Locate the cell with the specified text and output its (x, y) center coordinate. 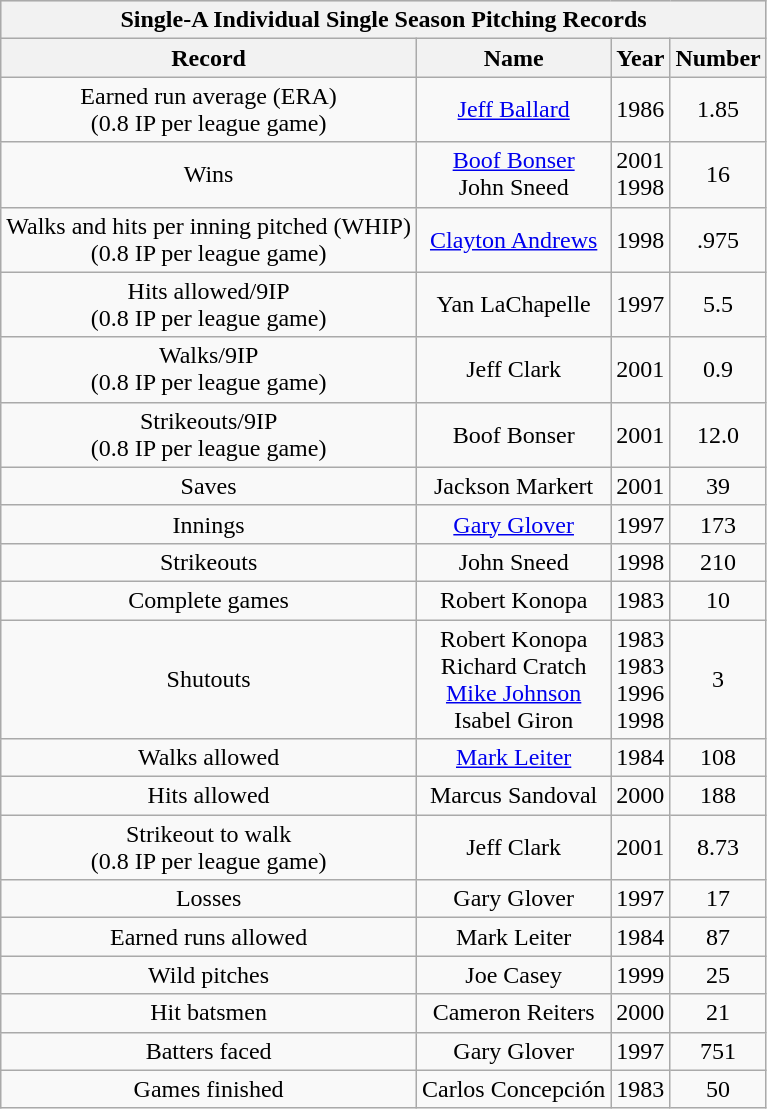
3 (718, 680)
1983 1983 1996 1998 (640, 680)
Walks allowed (209, 758)
39 (718, 486)
2001 1998 (640, 174)
188 (718, 796)
Strikeout to walk (0.8 IP per league game) (209, 848)
173 (718, 524)
1.85 (718, 110)
17 (718, 899)
25 (718, 975)
108 (718, 758)
Single-A Individual Single Season Pitching Records (384, 20)
Clayton Andrews (513, 240)
Hits allowed/9IP (0.8 IP per league game) (209, 304)
210 (718, 562)
Marcus Sandoval (513, 796)
Hits allowed (209, 796)
Wild pitches (209, 975)
Boof Bonser (513, 434)
Yan LaChapelle (513, 304)
Batters faced (209, 1051)
5.5 (718, 304)
21 (718, 1013)
Record (209, 58)
Year (640, 58)
Robert Konopa (513, 600)
John Sneed (513, 562)
Carlos Concepción (513, 1089)
0.9 (718, 370)
Saves (209, 486)
Number (718, 58)
Cameron Reiters (513, 1013)
1999 (640, 975)
Earned run average (ERA) (0.8 IP per league game) (209, 110)
Complete games (209, 600)
16 (718, 174)
Earned runs allowed (209, 937)
Innings (209, 524)
1986 (640, 110)
Jackson Markert (513, 486)
Wins (209, 174)
10 (718, 600)
87 (718, 937)
Boof Bonser John Sneed (513, 174)
Walks/9IP (0.8 IP per league game) (209, 370)
Hit batsmen (209, 1013)
Games finished (209, 1089)
Joe Casey (513, 975)
751 (718, 1051)
Shutouts (209, 680)
Robert Konopa Richard Cratch Mike Johnson Isabel Giron (513, 680)
Walks and hits per inning pitched (WHIP) (0.8 IP per league game) (209, 240)
.975 (718, 240)
Name (513, 58)
8.73 (718, 848)
Jeff Ballard (513, 110)
Strikeouts/9IP (0.8 IP per league game) (209, 434)
Strikeouts (209, 562)
50 (718, 1089)
Losses (209, 899)
12.0 (718, 434)
